Identify which cell holds the provided text, then report its (x, y) central coordinate. 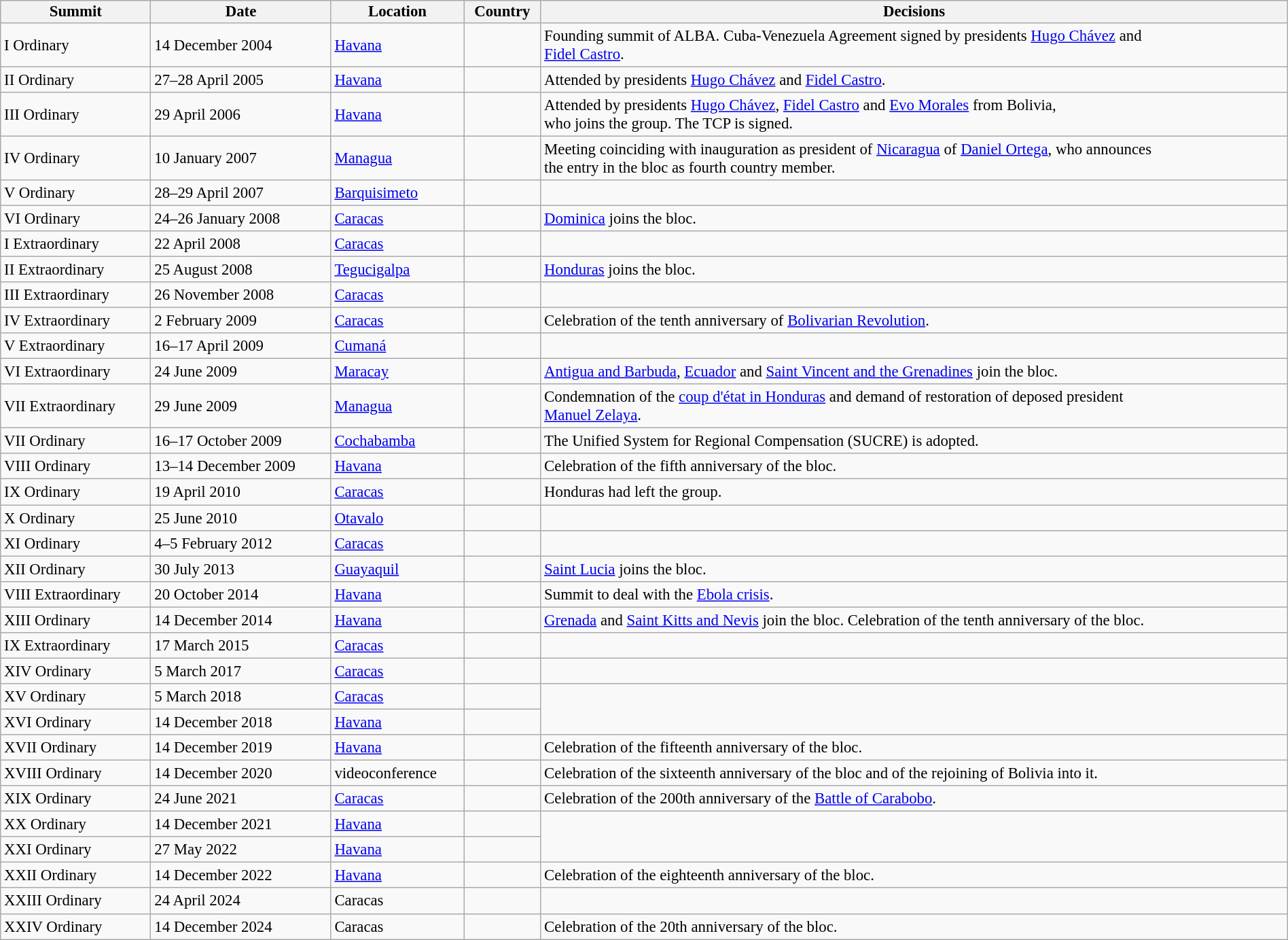
XVI Ordinary (76, 722)
VII Ordinary (76, 441)
14 December 2024 (240, 926)
2 February 2009 (240, 321)
IX Ordinary (76, 492)
III Extraordinary (76, 295)
14 December 2020 (240, 773)
Cumaná (397, 346)
14 December 2022 (240, 875)
XXIV Ordinary (76, 926)
Antigua and Barbuda, Ecuador and Saint Vincent and the Grenadines join the bloc. (914, 372)
14 December 2014 (240, 620)
Attended by presidents Hugo Chávez, Fidel Castro and Evo Morales from Bolivia,who joins the group. The TCP is signed. (914, 114)
videoconference (397, 773)
I Extraordinary (76, 244)
XIV Ordinary (76, 671)
29 June 2009 (240, 406)
VIII Ordinary (76, 467)
20 October 2014 (240, 594)
Decisions (914, 12)
Dominica joins the bloc. (914, 218)
II Extraordinary (76, 269)
24 April 2024 (240, 901)
27–28 April 2005 (240, 80)
14 December 2021 (240, 824)
17 March 2015 (240, 646)
XXI Ordinary (76, 850)
Celebration of the tenth anniversary of Bolivarian Revolution. (914, 321)
V Ordinary (76, 193)
VII Extraordinary (76, 406)
XIX Ordinary (76, 799)
VI Ordinary (76, 218)
XVIII Ordinary (76, 773)
24 June 2021 (240, 799)
IV Ordinary (76, 158)
Cochabamba (397, 441)
Saint Lucia joins the bloc. (914, 569)
IX Extraordinary (76, 646)
III Ordinary (76, 114)
30 July 2013 (240, 569)
V Extraordinary (76, 346)
I Ordinary (76, 45)
Date (240, 12)
XI Ordinary (76, 543)
25 June 2010 (240, 518)
Tegucigalpa (397, 269)
22 April 2008 (240, 244)
26 November 2008 (240, 295)
Otavalo (397, 518)
XX Ordinary (76, 824)
Summit (76, 12)
Guayaquil (397, 569)
24 June 2009 (240, 372)
Country (503, 12)
24–26 January 2008 (240, 218)
VI Extraordinary (76, 372)
Meeting coinciding with inauguration as president of Nicaragua of Daniel Ortega, who announces the entry in the bloc as fourth country member. (914, 158)
Founding summit of ALBA. Cuba-Venezuela Agreement signed by presidents Hugo Chávez andFidel Castro. (914, 45)
XV Ordinary (76, 697)
Barquisimeto (397, 193)
29 April 2006 (240, 114)
16–17 April 2009 (240, 346)
Maracay (397, 372)
Honduras had left the group. (914, 492)
Celebration of the fifteenth anniversary of the bloc. (914, 748)
IV Extraordinary (76, 321)
25 August 2008 (240, 269)
14 December 2018 (240, 722)
Celebration of the fifth anniversary of the bloc. (914, 467)
28–29 April 2007 (240, 193)
Grenada and Saint Kitts and Nevis join the bloc. Celebration of the tenth anniversary of the bloc. (914, 620)
X Ordinary (76, 518)
14 December 2019 (240, 748)
XXII Ordinary (76, 875)
Celebration of the 200th anniversary of the Battle of Carabobo. (914, 799)
5 March 2017 (240, 671)
27 May 2022 (240, 850)
Honduras joins the bloc. (914, 269)
XVII Ordinary (76, 748)
Condemnation of the coup d'état in Honduras and demand of restoration of deposed president Manuel Zelaya. (914, 406)
The Unified System for Regional Compensation (SUCRE) is adopted. (914, 441)
13–14 December 2009 (240, 467)
Summit to deal with the Ebola crisis. (914, 594)
19 April 2010 (240, 492)
4–5 February 2012 (240, 543)
Celebration of the eighteenth anniversary of the bloc. (914, 875)
XIII Ordinary (76, 620)
Celebration of the sixteenth anniversary of the bloc and of the rejoining of Bolivia into it. (914, 773)
II Ordinary (76, 80)
XXIII Ordinary (76, 901)
XII Ordinary (76, 569)
5 March 2018 (240, 697)
VIII Extraordinary (76, 594)
14 December 2004 (240, 45)
Celebration of the 20th anniversary of the bloc. (914, 926)
Location (397, 12)
Attended by presidents Hugo Chávez and Fidel Castro. (914, 80)
10 January 2007 (240, 158)
16–17 October 2009 (240, 441)
